Detect which cell encompasses the target text, then output its (x, y) center coordinate. 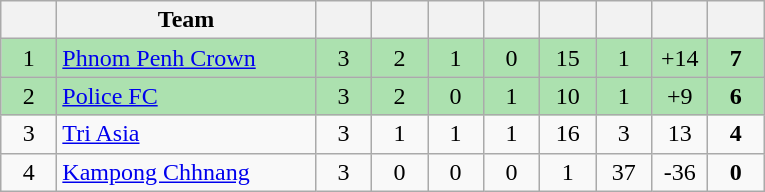
7 (736, 58)
13 (680, 134)
6 (736, 96)
Tri Asia (186, 134)
16 (568, 134)
Police FC (186, 96)
15 (568, 58)
+14 (680, 58)
Team (186, 20)
10 (568, 96)
Phnom Penh Crown (186, 58)
37 (624, 172)
-36 (680, 172)
+9 (680, 96)
Kampong Chhnang (186, 172)
